Scan for the cell matching the given text and deliver its [X, Y] coordinate at center. 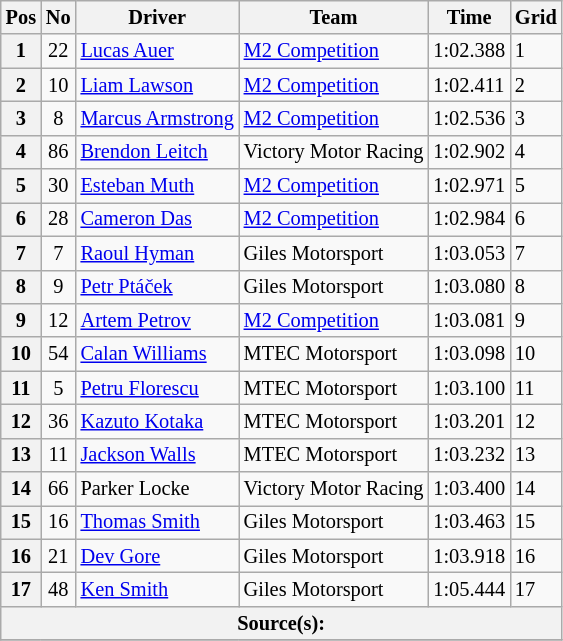
Artem Petrov [158, 320]
Pos [21, 17]
Parker Locke [158, 489]
36 [58, 421]
1:02.971 [469, 186]
Raoul Hyman [158, 253]
Grid [536, 17]
Ken Smith [158, 589]
No [58, 17]
54 [58, 354]
1:03.918 [469, 556]
Team [334, 17]
1:03.081 [469, 320]
1:02.536 [469, 118]
1:03.080 [469, 287]
Calan Williams [158, 354]
Cameron Das [158, 219]
Dev Gore [158, 556]
Source(s): [282, 623]
Time [469, 17]
1:03.201 [469, 421]
22 [58, 51]
Brendon Leitch [158, 152]
1:03.098 [469, 354]
1:03.100 [469, 388]
48 [58, 589]
Petr Ptáček [158, 287]
1:02.902 [469, 152]
1:03.463 [469, 522]
Lucas Auer [158, 51]
1:03.053 [469, 253]
Esteban Muth [158, 186]
1:03.232 [469, 455]
1:02.984 [469, 219]
1:02.411 [469, 85]
86 [58, 152]
Liam Lawson [158, 85]
21 [58, 556]
Kazuto Kotaka [158, 421]
Petru Florescu [158, 388]
30 [58, 186]
1:05.444 [469, 589]
Driver [158, 17]
Thomas Smith [158, 522]
66 [58, 489]
28 [58, 219]
1:02.388 [469, 51]
Jackson Walls [158, 455]
1:03.400 [469, 489]
Marcus Armstrong [158, 118]
